Search for the cell housing the specified text and yield its (X, Y) center coordinate. 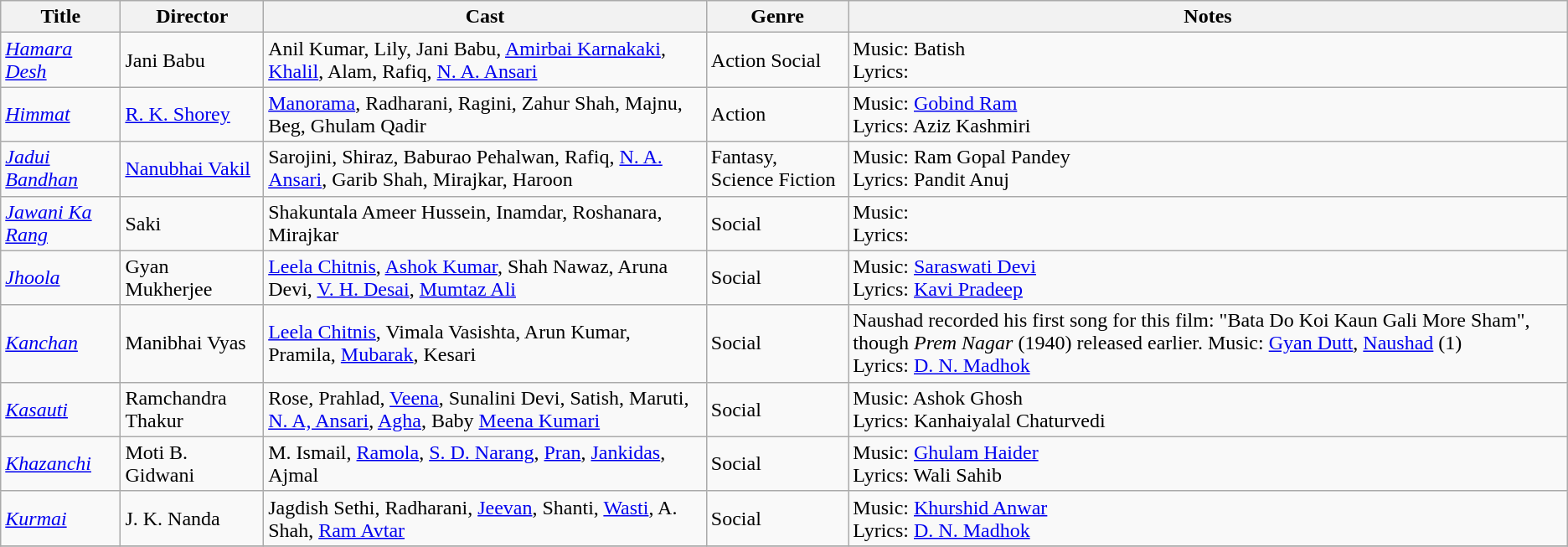
Moti B. Gidwani (193, 464)
Shakuntala Ameer Hussein, Inamdar, Roshanara, Mirajkar (486, 223)
Himmat (60, 114)
Saki (193, 223)
Music: Ghulam HaiderLyrics: Wali Sahib (1208, 464)
Cast (486, 17)
Action Social (777, 60)
Music: Gobind RamLyrics: Aziz Kashmiri (1208, 114)
Sarojini, Shiraz, Baburao Pehalwan, Rafiq, N. A. Ansari, Garib Shah, Mirajkar, Haroon (486, 169)
Fantasy, Science Fiction (777, 169)
Kanchan (60, 343)
Music: Ashok Ghosh Lyrics: Kanhaiyalal Chaturvedi (1208, 409)
Title (60, 17)
Jhoola (60, 278)
M. Ismail, Ramola, S. D. Narang, Pran, Jankidas, Ajmal (486, 464)
Manibhai Vyas (193, 343)
Jawani Ka Rang (60, 223)
Action (777, 114)
Director (193, 17)
J. K. Nanda (193, 518)
Jagdish Sethi, Radharani, Jeevan, Shanti, Wasti, A. Shah, Ram Avtar (486, 518)
Manorama, Radharani, Ragini, Zahur Shah, Majnu, Beg, Ghulam Qadir (486, 114)
Kasauti (60, 409)
Genre (777, 17)
Music: Lyrics: (1208, 223)
Ramchandra Thakur (193, 409)
R. K. Shorey (193, 114)
Jadui Bandhan (60, 169)
Notes (1208, 17)
Music: Khurshid AnwarLyrics: D. N. Madhok (1208, 518)
Leela Chitnis, Ashok Kumar, Shah Nawaz, Aruna Devi, V. H. Desai, Mumtaz Ali (486, 278)
Leela Chitnis, Vimala Vasishta, Arun Kumar, Pramila, Mubarak, Kesari (486, 343)
Nanubhai Vakil (193, 169)
Jani Babu (193, 60)
Gyan Mukherjee (193, 278)
Music: Saraswati DeviLyrics: Kavi Pradeep (1208, 278)
Hamara Desh (60, 60)
Rose, Prahlad, Veena, Sunalini Devi, Satish, Maruti, N. A, Ansari, Agha, Baby Meena Kumari (486, 409)
Anil Kumar, Lily, Jani Babu, Amirbai Karnakaki, Khalil, Alam, Rafiq, N. A. Ansari (486, 60)
Kurmai (60, 518)
Music: BatishLyrics: (1208, 60)
Music: Ram Gopal PandeyLyrics: Pandit Anuj (1208, 169)
Khazanchi (60, 464)
